Output the [X, Y] coordinate of the center of the cell containing the given text.  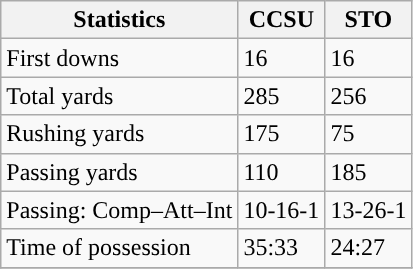
Statistics [120, 20]
Rushing yards [120, 134]
175 [282, 134]
Time of possession [120, 248]
Total yards [120, 96]
75 [368, 134]
13-26-1 [368, 210]
285 [282, 96]
STO [368, 20]
35:33 [282, 248]
First downs [120, 58]
185 [368, 172]
Passing yards [120, 172]
110 [282, 172]
CCSU [282, 20]
256 [368, 96]
24:27 [368, 248]
10-16-1 [282, 210]
Passing: Comp–Att–Int [120, 210]
